Detect which cell encompasses the target text, then output its [x, y] center coordinate. 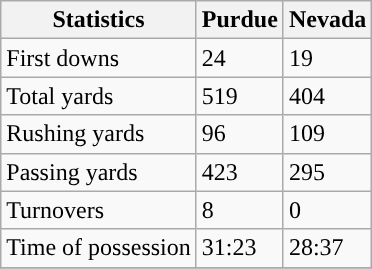
109 [327, 134]
96 [240, 134]
Statistics [99, 20]
Purdue [240, 20]
Turnovers [99, 210]
First downs [99, 58]
Rushing yards [99, 134]
8 [240, 210]
Total yards [99, 96]
31:23 [240, 248]
404 [327, 96]
28:37 [327, 248]
24 [240, 58]
423 [240, 172]
Nevada [327, 20]
Time of possession [99, 248]
295 [327, 172]
Passing yards [99, 172]
519 [240, 96]
0 [327, 210]
19 [327, 58]
